Return the (x, y) coordinate for the center point of the cell that contains the specified text.  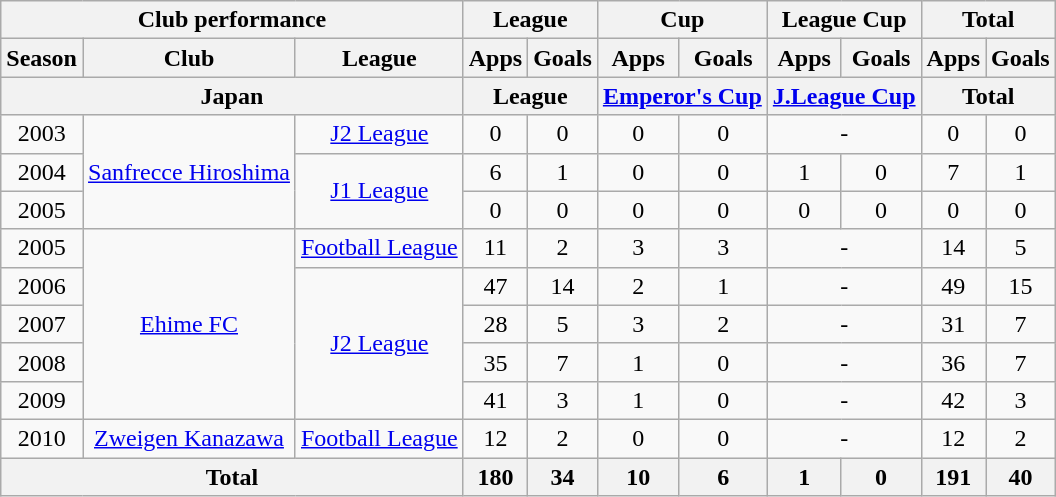
34 (563, 477)
2009 (42, 400)
15 (1021, 286)
35 (495, 362)
2006 (42, 286)
2008 (42, 362)
11 (495, 248)
31 (953, 324)
2004 (42, 172)
Emperor's Cup (682, 96)
42 (953, 400)
Ehime FC (188, 324)
Club (188, 58)
41 (495, 400)
Japan (232, 96)
J.League Cup (844, 96)
2010 (42, 438)
49 (953, 286)
Season (42, 58)
191 (953, 477)
Cup (682, 20)
40 (1021, 477)
28 (495, 324)
2003 (42, 134)
2007 (42, 324)
League Cup (844, 20)
36 (953, 362)
Sanfrecce Hiroshima (188, 172)
180 (495, 477)
47 (495, 286)
Zweigen Kanazawa (188, 438)
J1 League (379, 191)
Club performance (232, 20)
10 (638, 477)
